Identify which cell holds the provided text, then report its (X, Y) central coordinate. 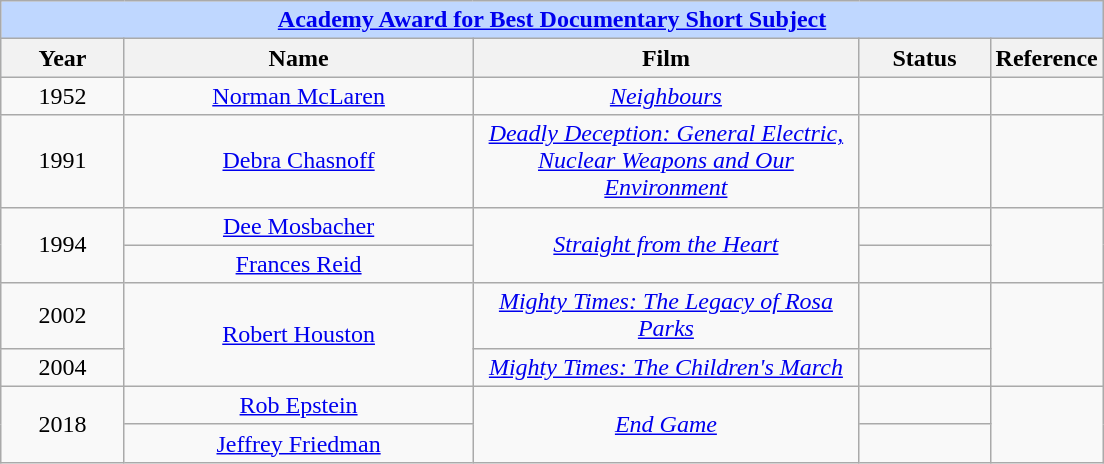
Name (298, 58)
Rob Epstein (298, 405)
Robert Houston (298, 334)
Mighty Times: The Legacy of Rosa Parks (666, 316)
Mighty Times: The Children's March (666, 367)
Frances Reid (298, 264)
Straight from the Heart (666, 245)
Norman McLaren (298, 96)
Deadly Deception: General Electric, Nuclear Weapons and Our Environment (666, 161)
Debra Chasnoff (298, 161)
2004 (63, 367)
Jeffrey Friedman (298, 443)
Reference (1046, 58)
Year (63, 58)
Academy Award for Best Documentary Short Subject (552, 20)
2018 (63, 424)
1994 (63, 245)
1952 (63, 96)
1991 (63, 161)
Film (666, 58)
Neighbours (666, 96)
Status (924, 58)
2002 (63, 316)
End Game (666, 424)
Dee Mosbacher (298, 226)
